Provide the [x, y] coordinate of the cell's center where the given text is located.  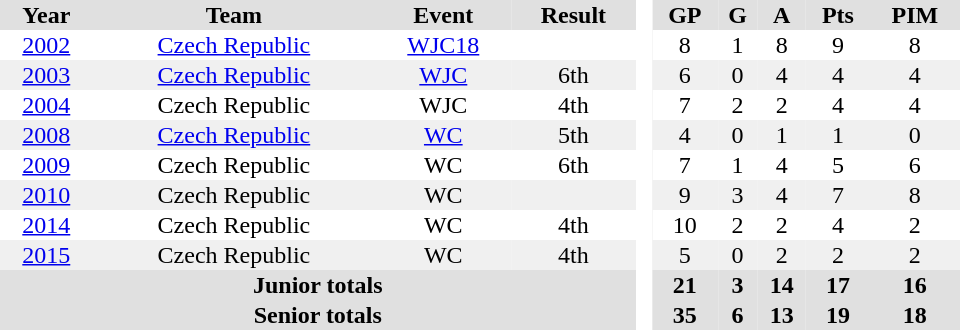
18 [915, 315]
5th [573, 135]
Team [234, 15]
G [738, 15]
2014 [46, 225]
2002 [46, 45]
WJC18 [443, 45]
17 [838, 285]
13 [782, 315]
Result [573, 15]
16 [915, 285]
Year [46, 15]
2004 [46, 105]
2008 [46, 135]
Senior totals [318, 315]
Event [443, 15]
14 [782, 285]
2003 [46, 75]
2010 [46, 195]
10 [685, 225]
35 [685, 315]
21 [685, 285]
PIM [915, 15]
Pts [838, 15]
Junior totals [318, 285]
GP [685, 15]
2015 [46, 255]
A [782, 15]
2009 [46, 165]
19 [838, 315]
